Scan for the cell matching the given text and deliver its (X, Y) coordinate at center. 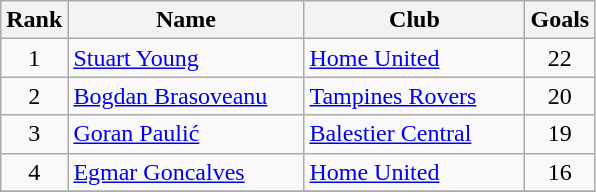
16 (560, 172)
4 (34, 172)
Goran Paulić (186, 134)
Bogdan Brasoveanu (186, 96)
Balestier Central (414, 134)
19 (560, 134)
Stuart Young (186, 58)
Goals (560, 20)
Tampines Rovers (414, 96)
Rank (34, 20)
1 (34, 58)
2 (34, 96)
Club (414, 20)
20 (560, 96)
3 (34, 134)
Egmar Goncalves (186, 172)
22 (560, 58)
Name (186, 20)
